Determine the [x, y] coordinate at the center of the cell enclosing the given text.  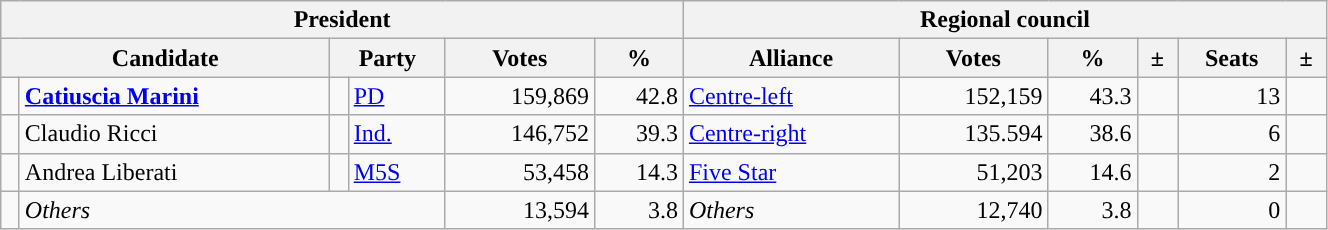
Catiuscia Marini [174, 96]
0 [1232, 210]
Seats [1232, 58]
159,869 [520, 96]
Candidate [166, 58]
13,594 [520, 210]
Party [388, 58]
Centre-right [790, 134]
Centre-left [790, 96]
President [342, 20]
PD [396, 96]
Alliance [790, 58]
39.3 [638, 134]
13 [1232, 96]
146,752 [520, 134]
14.3 [638, 172]
M5S [396, 172]
12,740 [974, 210]
14.6 [1092, 172]
53,458 [520, 172]
51,203 [974, 172]
42.8 [638, 96]
Andrea Liberati [174, 172]
2 [1232, 172]
43.3 [1092, 96]
Ind. [396, 134]
Five Star [790, 172]
152,159 [974, 96]
Regional council [1004, 20]
6 [1232, 134]
135.594 [974, 134]
38.6 [1092, 134]
Claudio Ricci [174, 134]
